From the cell containing the given text, extract its center point as [x, y] coordinate. 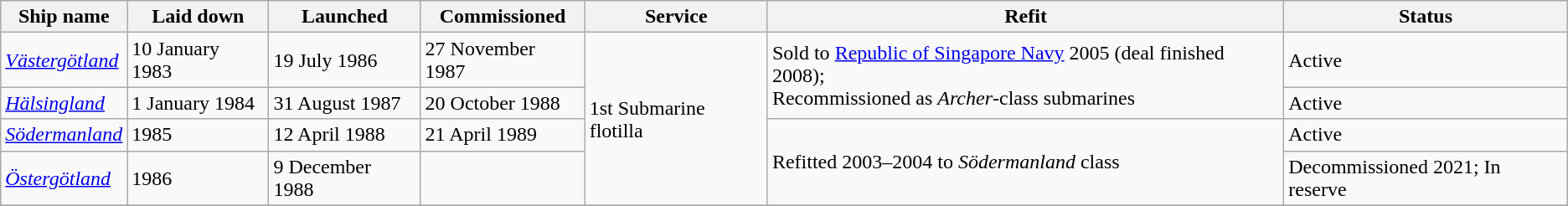
Commissioned [503, 17]
1985 [198, 135]
12 April 1988 [345, 135]
Hälsingland [64, 103]
Launched [345, 17]
20 October 1988 [503, 103]
31 August 1987 [345, 103]
1st Submarine flotilla [676, 119]
Status [1426, 17]
27 November 1987 [503, 60]
10 January 1983 [198, 60]
Södermanland [64, 135]
Laid down [198, 17]
Decommissioned 2021; In reserve [1426, 178]
21 April 1989 [503, 135]
Sold to Republic of Singapore Navy 2005 (deal finished 2008);Recommissioned as Archer-class submarines [1025, 75]
Östergötland [64, 178]
Refitted 2003–2004 to Södermanland class [1025, 162]
Västergötland [64, 60]
19 July 1986 [345, 60]
Service [676, 17]
Ship name [64, 17]
1986 [198, 178]
1 January 1984 [198, 103]
9 December 1988 [345, 178]
Refit [1025, 17]
